Extract the [x, y] coordinate from the center of the cell holding the provided text.  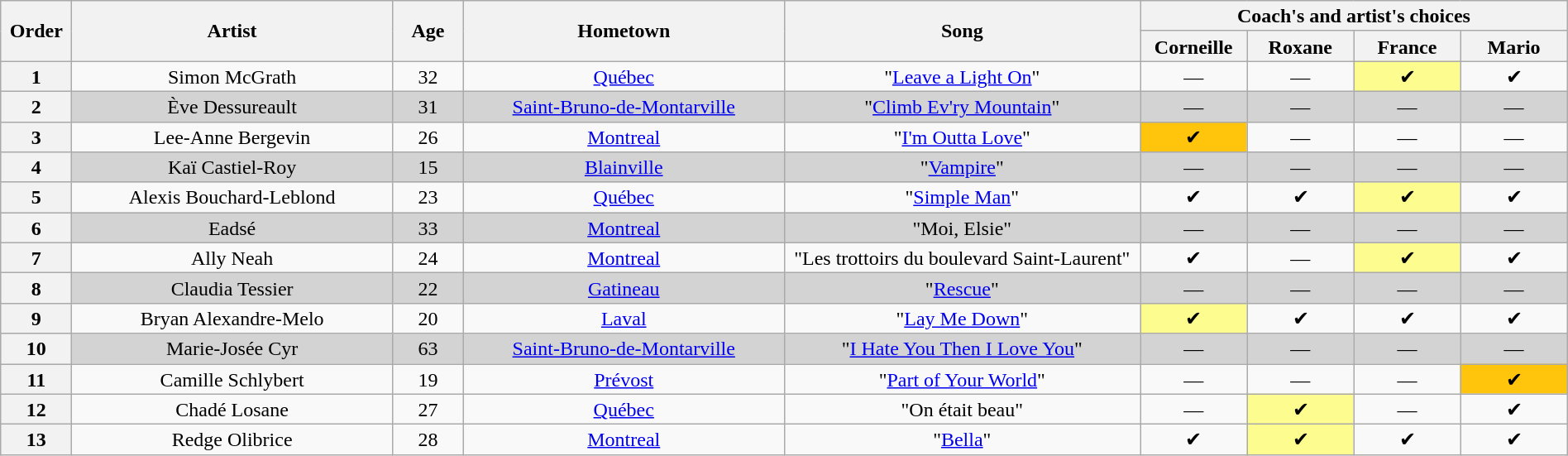
Gatineau [624, 288]
11 [36, 379]
12 [36, 409]
France [1408, 46]
"Vampire" [963, 167]
20 [428, 318]
Ally Neah [232, 258]
Roxane [1300, 46]
13 [36, 440]
Artist [232, 31]
"Climb Ev'ry Mountain" [963, 106]
26 [428, 137]
"I'm Outta Love" [963, 137]
1 [36, 76]
24 [428, 258]
Ève Dessureault [232, 106]
8 [36, 288]
"Simple Man" [963, 197]
2 [36, 106]
63 [428, 349]
"I Hate You Then I Love You" [963, 349]
22 [428, 288]
7 [36, 258]
"Rescue" [963, 288]
31 [428, 106]
"Part of Your World" [963, 379]
Laval [624, 318]
Age [428, 31]
Bryan Alexandre-Melo [232, 318]
Corneille [1194, 46]
6 [36, 228]
Simon McGrath [232, 76]
33 [428, 228]
"On était beau" [963, 409]
4 [36, 167]
Blainville [624, 167]
Kaï Castiel-Roy [232, 167]
"Moi, Elsie" [963, 228]
Marie-Josée Cyr [232, 349]
"Lay Me Down" [963, 318]
Chadé Losane [232, 409]
Lee-Anne Bergevin [232, 137]
"Bella" [963, 440]
27 [428, 409]
Prévost [624, 379]
32 [428, 76]
Claudia Tessier [232, 288]
Coach's and artist's choices [1355, 17]
Alexis Bouchard-Leblond [232, 197]
Eadsé [232, 228]
"Leave a Light On" [963, 76]
Camille Schlybert [232, 379]
10 [36, 349]
23 [428, 197]
Order [36, 31]
9 [36, 318]
"Les trottoirs du boulevard Saint-Laurent" [963, 258]
Song [963, 31]
3 [36, 137]
15 [428, 167]
Redge Olibrice [232, 440]
5 [36, 197]
Hometown [624, 31]
19 [428, 379]
Mario [1513, 46]
28 [428, 440]
